From the cell containing the given text, extract its center point as (x, y) coordinate. 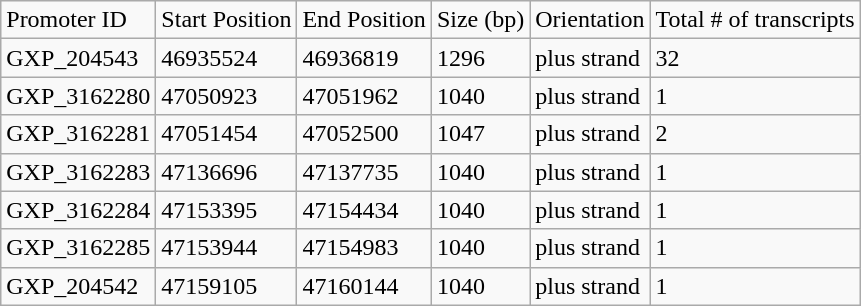
32 (755, 58)
47136696 (226, 172)
47051962 (364, 96)
47050923 (226, 96)
47154983 (364, 248)
2 (755, 134)
GXP_204542 (78, 286)
47153395 (226, 210)
Total # of transcripts (755, 20)
47154434 (364, 210)
47051454 (226, 134)
GXP_3162281 (78, 134)
1296 (480, 58)
47159105 (226, 286)
GXP_204543 (78, 58)
Orientation (590, 20)
GXP_3162285 (78, 248)
End Position (364, 20)
Start Position (226, 20)
46935524 (226, 58)
47137735 (364, 172)
47153944 (226, 248)
Promoter ID (78, 20)
47160144 (364, 286)
Size (bp) (480, 20)
46936819 (364, 58)
GXP_3162283 (78, 172)
GXP_3162280 (78, 96)
1047 (480, 134)
47052500 (364, 134)
GXP_3162284 (78, 210)
